Search for the cell housing the specified text and yield its (X, Y) center coordinate. 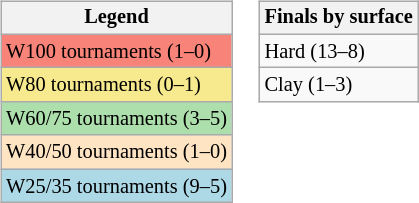
Clay (1–3) (339, 85)
Finals by surface (339, 18)
W25/35 tournaments (9–5) (116, 186)
W80 tournaments (0–1) (116, 85)
W100 tournaments (1–0) (116, 51)
Legend (116, 18)
Hard (13–8) (339, 51)
W40/50 tournaments (1–0) (116, 152)
W60/75 tournaments (3–5) (116, 119)
